From the cell containing the given text, extract its center point as (X, Y) coordinate. 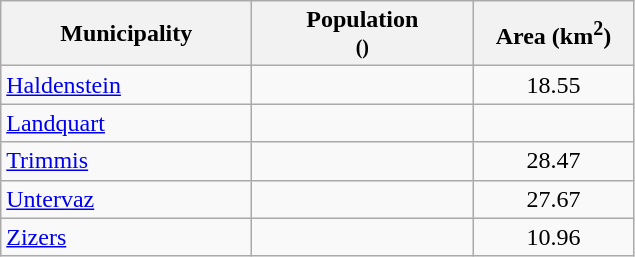
Haldenstein (126, 85)
27.67 (554, 199)
18.55 (554, 85)
Area (km2) (554, 34)
Untervaz (126, 199)
Population () (362, 34)
28.47 (554, 161)
Trimmis (126, 161)
Landquart (126, 123)
Zizers (126, 237)
10.96 (554, 237)
Municipality (126, 34)
